Provide the [X, Y] coordinate of the cell's center where the given text is located.  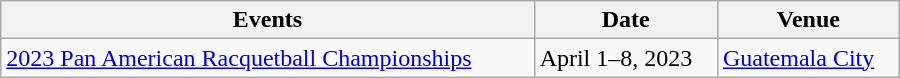
Guatemala City [808, 58]
April 1–8, 2023 [626, 58]
2023 Pan American Racquetball Championships [268, 58]
Date [626, 20]
Venue [808, 20]
Events [268, 20]
